Extract the (x, y) coordinate from the center of the cell holding the provided text.  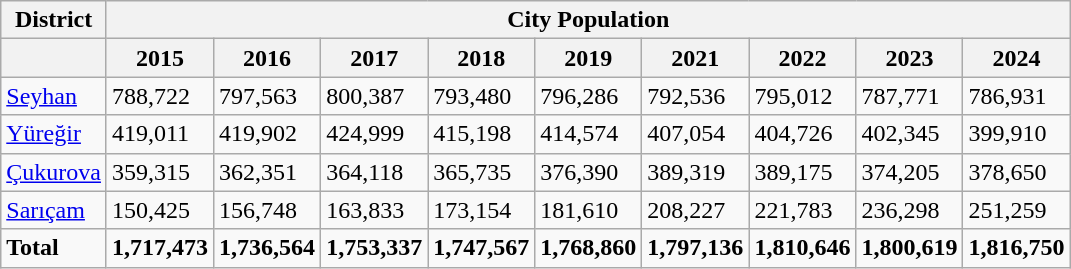
792,536 (696, 96)
2016 (268, 58)
150,425 (160, 210)
District (54, 20)
2021 (696, 58)
Yüreğir (54, 134)
796,286 (588, 96)
1,768,860 (588, 248)
399,910 (1016, 134)
2015 (160, 58)
415,198 (482, 134)
402,345 (910, 134)
787,771 (910, 96)
1,736,564 (268, 248)
173,154 (482, 210)
221,783 (802, 210)
236,298 (910, 210)
1,810,646 (802, 248)
2024 (1016, 58)
389,175 (802, 172)
Total (54, 248)
Sarıçam (54, 210)
376,390 (588, 172)
419,011 (160, 134)
1,800,619 (910, 248)
Seyhan (54, 96)
181,610 (588, 210)
2019 (588, 58)
359,315 (160, 172)
407,054 (696, 134)
163,833 (374, 210)
374,205 (910, 172)
364,118 (374, 172)
2022 (802, 58)
389,319 (696, 172)
362,351 (268, 172)
2023 (910, 58)
1,797,136 (696, 248)
786,931 (1016, 96)
251,259 (1016, 210)
404,726 (802, 134)
424,999 (374, 134)
797,563 (268, 96)
1,717,473 (160, 248)
378,650 (1016, 172)
Çukurova (54, 172)
City Population (588, 20)
793,480 (482, 96)
365,735 (482, 172)
795,012 (802, 96)
1,753,337 (374, 248)
414,574 (588, 134)
1,747,567 (482, 248)
1,816,750 (1016, 248)
156,748 (268, 210)
2017 (374, 58)
208,227 (696, 210)
788,722 (160, 96)
2018 (482, 58)
419,902 (268, 134)
800,387 (374, 96)
